Return the [x, y] coordinate for the center point of the cell that contains the specified text.  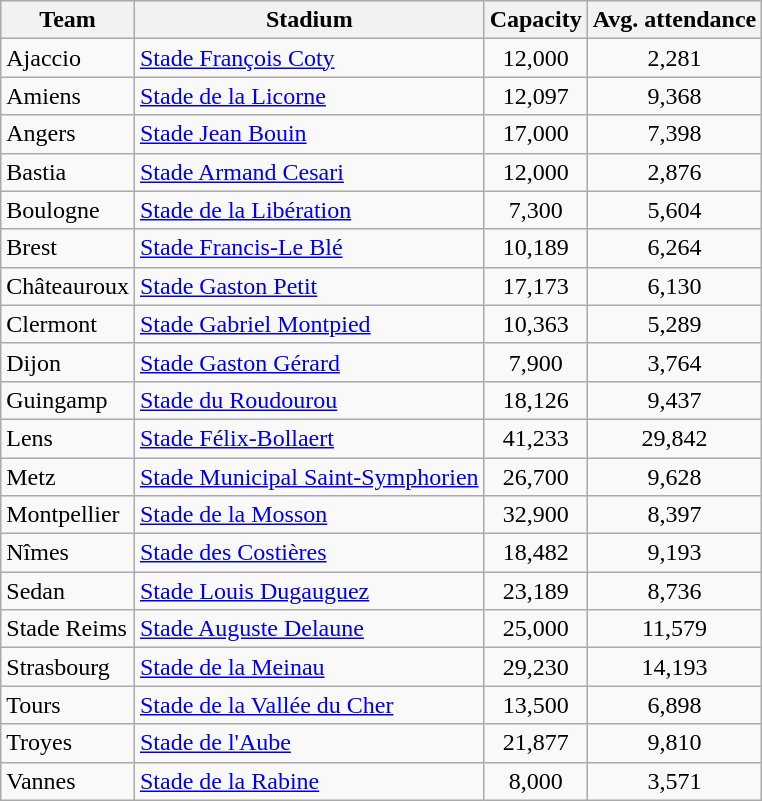
Stade de la Meinau [309, 667]
Troyes [68, 743]
Dijon [68, 362]
17,173 [536, 286]
Guingamp [68, 400]
11,579 [674, 629]
Sedan [68, 591]
26,700 [536, 477]
8,397 [674, 515]
Lens [68, 438]
29,842 [674, 438]
Stade de la Libération [309, 210]
23,189 [536, 591]
6,264 [674, 248]
5,289 [674, 324]
Stade de la Licorne [309, 96]
Stade Francis-Le Blé [309, 248]
5,604 [674, 210]
Stade Gaston Gérard [309, 362]
7,398 [674, 134]
Boulogne [68, 210]
7,900 [536, 362]
Metz [68, 477]
25,000 [536, 629]
Stade de la Vallée du Cher [309, 705]
Stade Gaston Petit [309, 286]
Ajaccio [68, 58]
3,571 [674, 781]
32,900 [536, 515]
9,368 [674, 96]
Montpellier [68, 515]
Bastia [68, 172]
18,126 [536, 400]
41,233 [536, 438]
Brest [68, 248]
Stade Armand Cesari [309, 172]
Stade Reims [68, 629]
Vannes [68, 781]
17,000 [536, 134]
Angers [68, 134]
12,097 [536, 96]
Stade de la Mosson [309, 515]
Tours [68, 705]
9,810 [674, 743]
3,764 [674, 362]
14,193 [674, 667]
Strasbourg [68, 667]
Stadium [309, 20]
2,876 [674, 172]
21,877 [536, 743]
Stade François Coty [309, 58]
2,281 [674, 58]
10,189 [536, 248]
Amiens [68, 96]
8,736 [674, 591]
9,437 [674, 400]
Capacity [536, 20]
13,500 [536, 705]
Clermont [68, 324]
Stade Gabriel Montpied [309, 324]
Stade Auguste Delaune [309, 629]
Stade Municipal Saint-Symphorien [309, 477]
Nîmes [68, 553]
9,628 [674, 477]
29,230 [536, 667]
Stade du Roudourou [309, 400]
Stade Félix-Bollaert [309, 438]
Stade Jean Bouin [309, 134]
7,300 [536, 210]
Stade des Costières [309, 553]
Avg. attendance [674, 20]
10,363 [536, 324]
9,193 [674, 553]
8,000 [536, 781]
Stade de la Rabine [309, 781]
6,130 [674, 286]
Châteauroux [68, 286]
Team [68, 20]
6,898 [674, 705]
18,482 [536, 553]
Stade Louis Dugauguez [309, 591]
Stade de l'Aube [309, 743]
